Return the (X, Y) coordinate for the center point of the cell that contains the specified text.  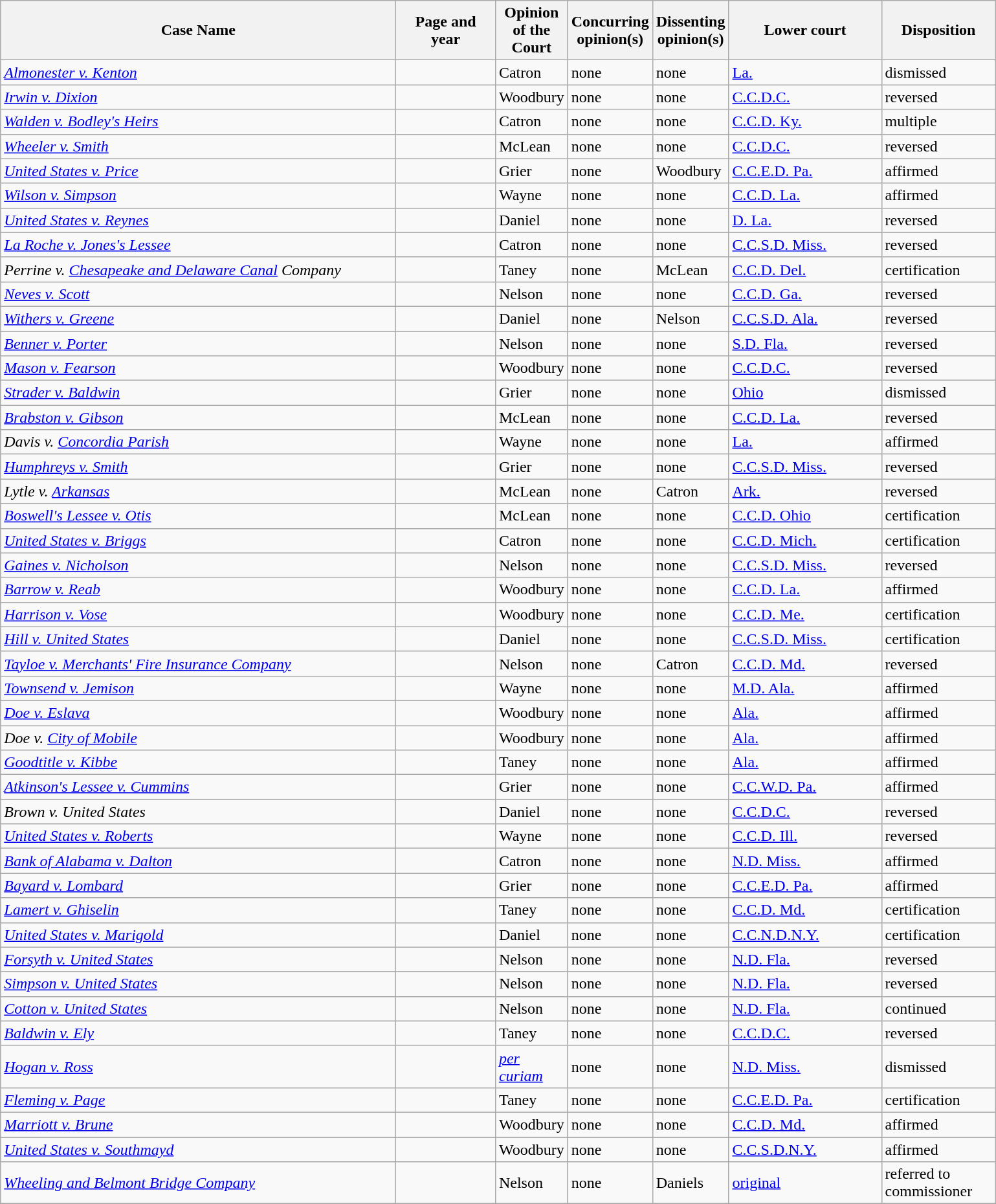
Opinion of the Court (531, 30)
C.C.D. Ky. (805, 122)
C.C.S.D. Ala. (805, 318)
C.C.D. Me. (805, 614)
per curiam (531, 1067)
Daniels (691, 1183)
Humphreys v. Smith (198, 467)
C.C.D. Mich. (805, 541)
Case Name (198, 30)
Brabston v. Gibson (198, 418)
C.C.D. Ga. (805, 294)
Bayard v. Lombard (198, 886)
Atkinson's Lessee v. Cummins (198, 787)
Bank of Alabama v. Dalton (198, 861)
United States v. Briggs (198, 541)
Townsend v. Jemison (198, 688)
Doe v. City of Mobile (198, 737)
Hogan v. Ross (198, 1067)
United States v. Marigold (198, 935)
Disposition (938, 30)
Neves v. Scott (198, 294)
Goodtitle v. Kibbe (198, 763)
multiple (938, 122)
Fleming v. Page (198, 1100)
Irwin v. Dixion (198, 97)
Barrow v. Reab (198, 590)
Concurring opinion(s) (610, 30)
C.C.D. Ohio (805, 516)
United States v. Reynes (198, 220)
Wilson v. Simpson (198, 195)
C.C.D. Ill. (805, 836)
Ark. (805, 491)
Mason v. Fearson (198, 368)
D. La. (805, 220)
Wheeler v. Smith (198, 146)
Hill v. United States (198, 639)
Lower court (805, 30)
Cotton v. United States (198, 1009)
Page and year (446, 30)
Walden v. Bodley's Heirs (198, 122)
Almonester v. Kenton (198, 72)
Withers v. Greene (198, 318)
C.C.D. Del. (805, 269)
Perrine v. Chesapeake and Delaware Canal Company (198, 269)
Lamert v. Ghiselin (198, 910)
Baldwin v. Ely (198, 1033)
Strader v. Baldwin (198, 393)
Boswell's Lessee v. Otis (198, 516)
continued (938, 1009)
C.C.S.D.N.Y. (805, 1149)
Forsyth v. United States (198, 959)
M.D. Ala. (805, 688)
Wheeling and Belmont Bridge Company (198, 1183)
referred to commissioner (938, 1183)
C.C.W.D. Pa. (805, 787)
Doe v. Eslava (198, 713)
Lytle v. Arkansas (198, 491)
Davis v. Concordia Parish (198, 442)
Ohio (805, 393)
United States v. Price (198, 171)
United States v. Southmayd (198, 1149)
S.D. Fla. (805, 344)
Gaines v. Nicholson (198, 565)
C.C.N.D.N.Y. (805, 935)
Marriott v. Brune (198, 1124)
La Roche v. Jones's Lessee (198, 245)
Simpson v. United States (198, 984)
Dissenting opinion(s) (691, 30)
Tayloe v. Merchants' Fire Insurance Company (198, 663)
United States v. Roberts (198, 836)
original (805, 1183)
Brown v. United States (198, 812)
Benner v. Porter (198, 344)
Harrison v. Vose (198, 614)
